For the text-containing cell, return its midpoint in [x, y] coordinate format. 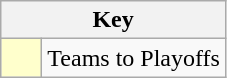
Key [114, 20]
Teams to Playoffs [134, 58]
